Locate the cell with the specified text and output its [x, y] center coordinate. 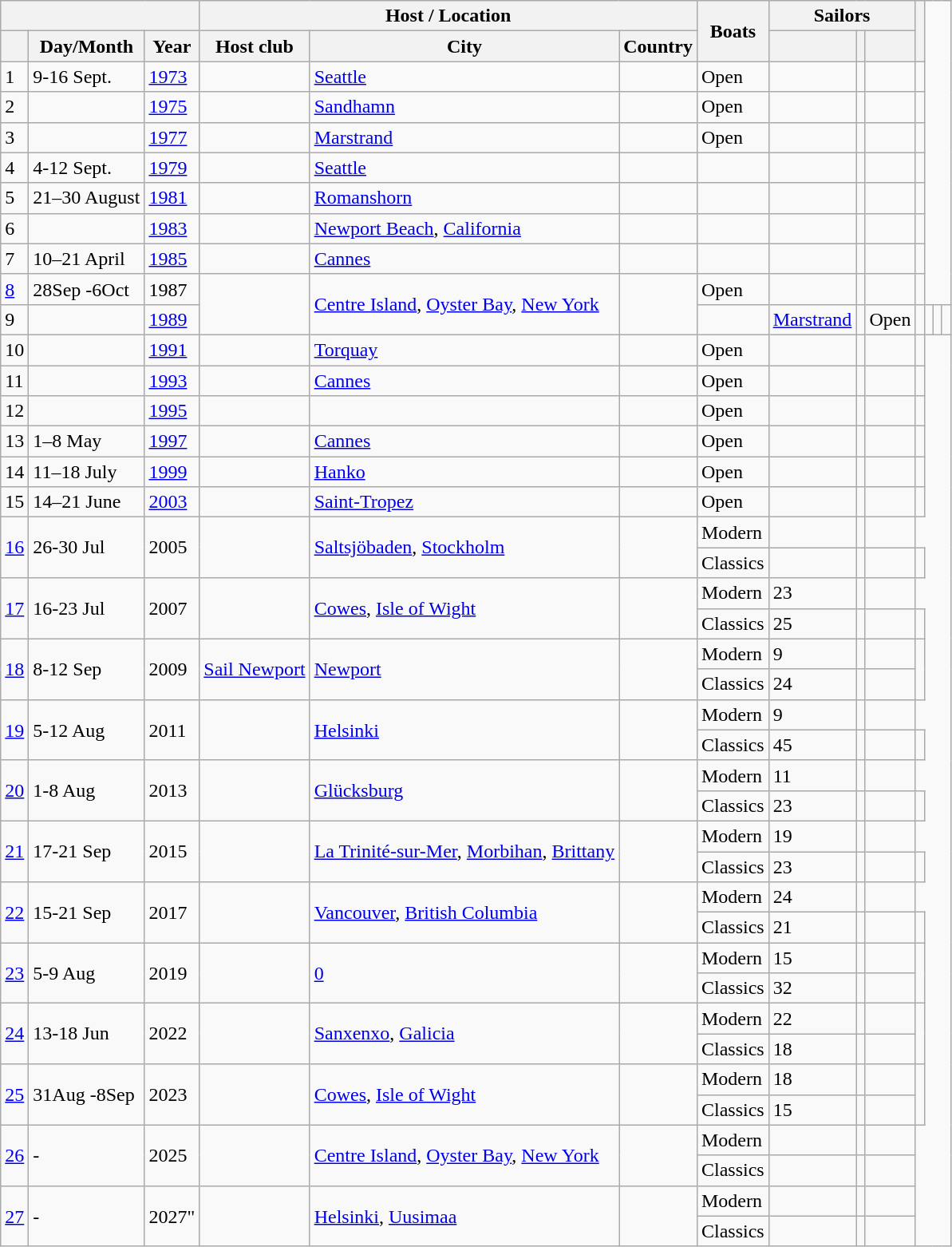
Newport [464, 669]
15-21 Sep [86, 912]
Sail Newport [255, 669]
Hanko [464, 472]
1973 [172, 77]
2 [14, 107]
14–21 June [86, 502]
2027" [172, 1216]
0 [464, 973]
2007 [172, 608]
Sailors [842, 16]
Day/Month [86, 46]
14 [14, 472]
21–30 August [86, 198]
Saint-Tropez [464, 502]
12 [14, 411]
Vancouver, British Columbia [464, 912]
Host club [255, 46]
28Sep -6Oct [86, 289]
1991 [172, 350]
3 [14, 137]
5-12 Aug [86, 730]
2015 [172, 851]
Sandhamn [464, 107]
26-30 Jul [86, 548]
1981 [172, 198]
1999 [172, 472]
Saltsjöbaden, Stockholm [464, 548]
13-18 Jun [86, 1034]
6 [14, 228]
2025 [172, 1155]
27 [14, 1216]
1 [14, 77]
2023 [172, 1095]
Helsinki [464, 730]
Romanshorn [464, 198]
10 [14, 350]
10–21 April [86, 259]
2013 [172, 790]
11–18 July [86, 472]
9-16 Sept. [86, 77]
Helsinki, Uusimaa [464, 1216]
Glücksburg [464, 790]
1987 [172, 289]
Country [658, 46]
2011 [172, 730]
5-9 Aug [86, 973]
31Aug -8Sep [86, 1095]
17-21 Sep [86, 851]
17 [14, 608]
7 [14, 259]
Newport Beach, California [464, 228]
1989 [172, 319]
Host / Location [448, 16]
2009 [172, 669]
32 [812, 988]
1995 [172, 411]
2019 [172, 973]
Year [172, 46]
4 [14, 168]
City [464, 46]
1993 [172, 381]
2003 [172, 502]
1983 [172, 228]
8 [14, 289]
45 [812, 745]
1997 [172, 441]
8-12 Sep [86, 669]
4-12 Sept. [86, 168]
16-23 Jul [86, 608]
2017 [172, 912]
20 [14, 790]
2005 [172, 548]
1977 [172, 137]
Torquay [464, 350]
13 [14, 441]
1979 [172, 168]
1985 [172, 259]
1–8 May [86, 441]
5 [14, 198]
Boats [733, 31]
1-8 Aug [86, 790]
1975 [172, 107]
2022 [172, 1034]
La Trinité-sur-Mer, Morbihan, Brittany [464, 851]
Sanxenxo, Galicia [464, 1034]
16 [14, 548]
26 [14, 1155]
